Locate the cell with the specified text and output its (x, y) center coordinate. 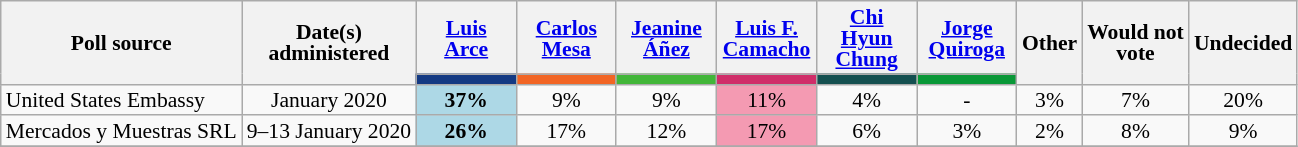
7% (1136, 100)
8% (1136, 132)
- (967, 100)
6% (867, 132)
Mercados y Muestras SRL (122, 132)
11% (766, 100)
12% (666, 132)
Would notvote (1136, 42)
9–13 January 2020 (329, 132)
37% (466, 100)
20% (1243, 100)
Poll source (122, 42)
January 2020 (329, 100)
2% (1050, 132)
United States Embassy (122, 100)
JorgeQuiroga (967, 38)
Date(s)administered (329, 42)
Undecided (1243, 42)
4% (867, 100)
Other (1050, 42)
26% (466, 132)
CarlosMesa (566, 38)
LuisArce (466, 38)
Chi HyunChung (867, 38)
JeanineÁñez (666, 38)
Luis F.Camacho (766, 38)
